Find where the given text appears and provide that cell's center as [X, Y] coordinate. 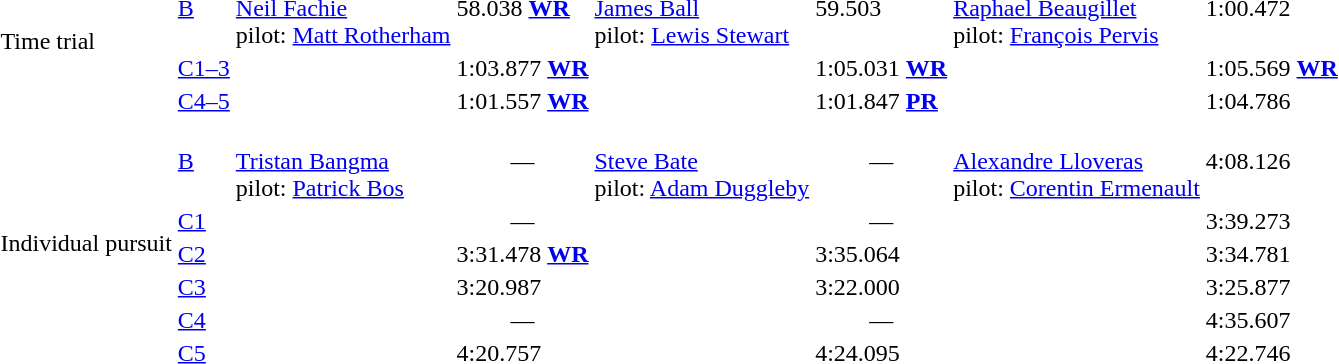
4:08.126 [1272, 161]
1:01.847 PR [882, 101]
1:03.877 WR [522, 68]
C2 [204, 254]
1:05.569 WR [1272, 68]
C4 [204, 320]
3:25.877 [1272, 287]
1:04.786 [1272, 101]
3:20.987 [522, 287]
Tristan Bangma pilot: Patrick Bos [343, 161]
1:01.557 WR [522, 101]
C3 [204, 287]
3:35.064 [882, 254]
B [204, 161]
3:34.781 [1272, 254]
3:31.478 WR [522, 254]
C1–3 [204, 68]
1:05.031 WR [882, 68]
3:22.000 [882, 287]
Steve Bate pilot: Adam Duggleby [702, 161]
3:39.273 [1272, 221]
Alexandre Lloveras pilot: Corentin Ermenault [1077, 161]
C4–5 [204, 101]
4:35.607 [1272, 320]
C1 [204, 221]
